Scan for the cell matching the given text and deliver its [X, Y] coordinate at center. 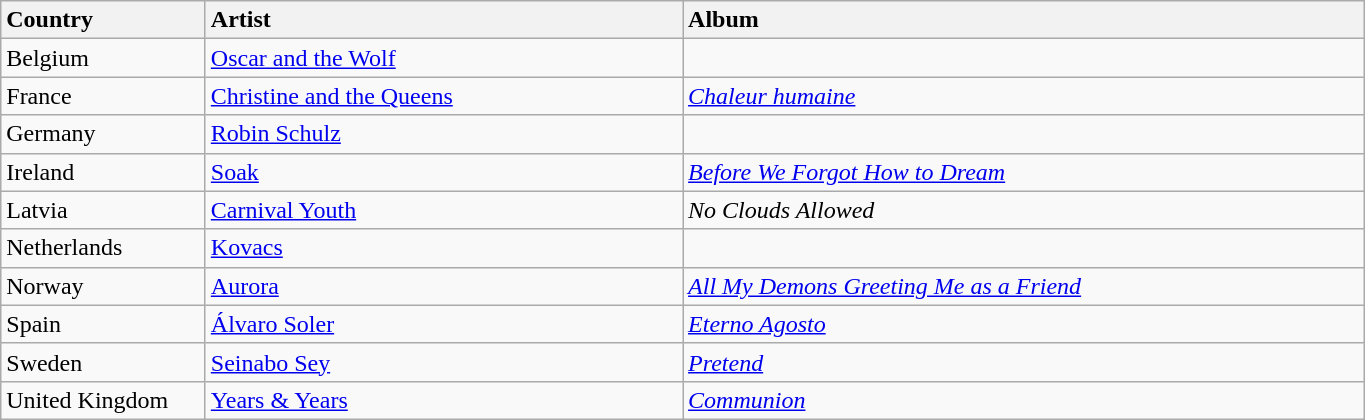
Kovacs [444, 248]
Robin Schulz [444, 134]
Ireland [104, 172]
Norway [104, 286]
Years & Years [444, 400]
Communion [1024, 400]
Carnival Youth [444, 210]
Germany [104, 134]
No Clouds Allowed [1024, 210]
Eterno Agosto [1024, 324]
Before We Forgot How to Dream [1024, 172]
Chaleur humaine [1024, 96]
Soak [444, 172]
Artist [444, 20]
Belgium [104, 58]
France [104, 96]
Oscar and the Wolf [444, 58]
Latvia [104, 210]
Christine and the Queens [444, 96]
United Kingdom [104, 400]
All My Demons Greeting Me as a Friend [1024, 286]
Spain [104, 324]
Album [1024, 20]
Netherlands [104, 248]
Pretend [1024, 362]
Álvaro Soler [444, 324]
Sweden [104, 362]
Seinabo Sey [444, 362]
Country [104, 20]
Aurora [444, 286]
